From the cell containing the given text, extract its center point as [x, y] coordinate. 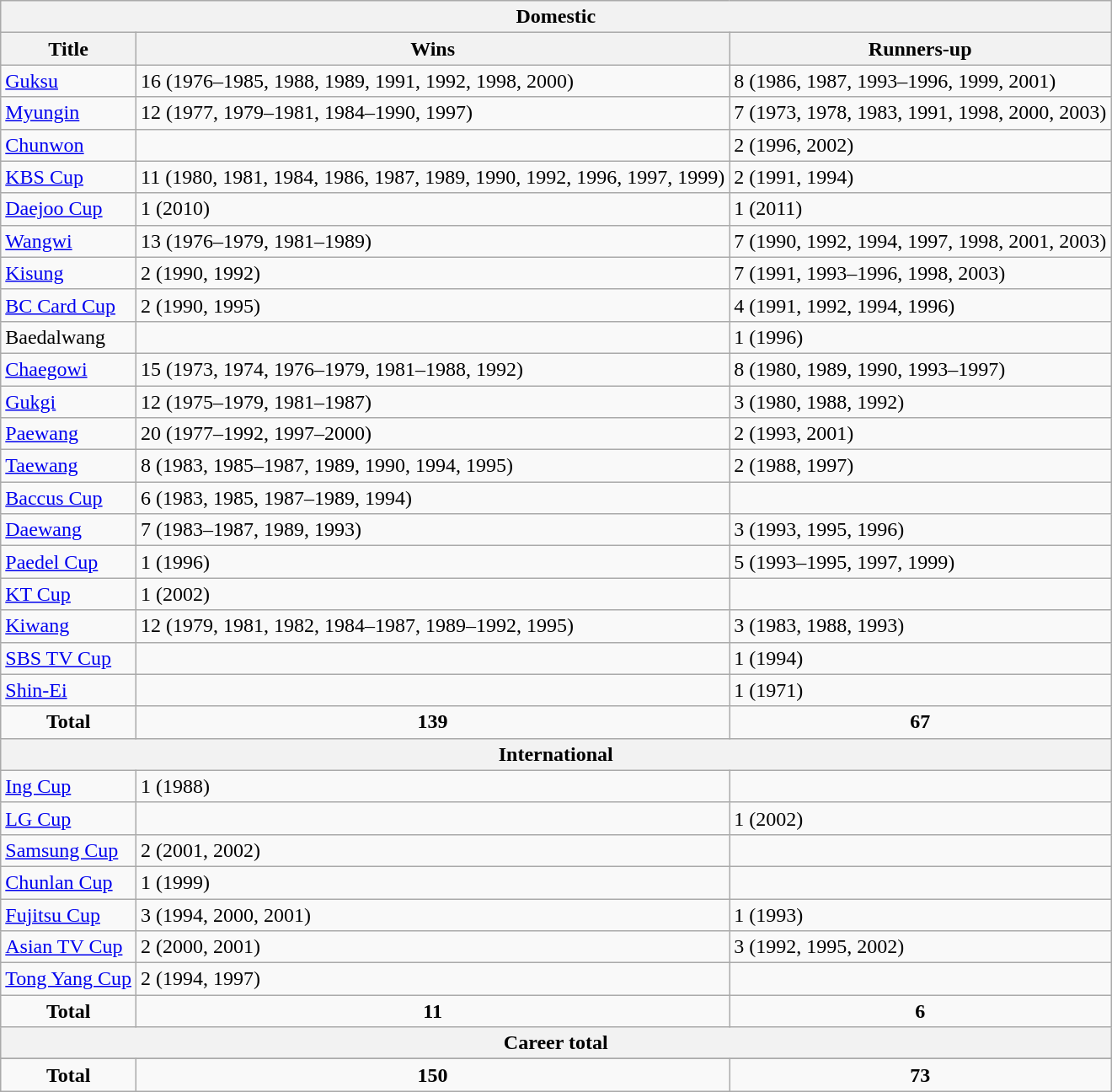
3 (1992, 1995, 2002) [920, 947]
7 (1991, 1993–1996, 1998, 2003) [920, 273]
12 (1975–1979, 1981–1987) [433, 402]
Wins [433, 49]
2 (2000, 2001) [433, 947]
KT Cup [69, 594]
Baedalwang [69, 337]
1 (1999) [433, 882]
Fujitsu Cup [69, 914]
BC Card Cup [69, 305]
KBS Cup [69, 177]
6 [920, 1011]
8 (1980, 1989, 1990, 1993–1997) [920, 369]
11 (1980, 1981, 1984, 1986, 1987, 1989, 1990, 1992, 1996, 1997, 1999) [433, 177]
4 (1991, 1992, 1994, 1996) [920, 305]
Title [69, 49]
1 (2010) [433, 209]
Paedel Cup [69, 562]
12 (1979, 1981, 1982, 1984–1987, 1989–1992, 1995) [433, 626]
150 [433, 1075]
67 [920, 722]
3 (1993, 1995, 1996) [920, 530]
Gukgi [69, 402]
1 (1993) [920, 914]
3 (1980, 1988, 1992) [920, 402]
16 (1976–1985, 1988, 1989, 1991, 1992, 1998, 2000) [433, 81]
Taewang [69, 466]
Myungin [69, 113]
5 (1993–1995, 1997, 1999) [920, 562]
International [556, 754]
3 (1994, 2000, 2001) [433, 914]
Wangwi [69, 241]
7 (1990, 1992, 1994, 1997, 1998, 2001, 2003) [920, 241]
Chunlan Cup [69, 882]
8 (1986, 1987, 1993–1996, 1999, 2001) [920, 81]
1 (1971) [920, 690]
2 (1990, 1992) [433, 273]
139 [433, 722]
Samsung Cup [69, 850]
1 (1988) [433, 786]
Shin-Ei [69, 690]
Baccus Cup [69, 498]
Guksu [69, 81]
3 (1983, 1988, 1993) [920, 626]
Runners-up [920, 49]
Asian TV Cup [69, 947]
Paewang [69, 434]
2 (1990, 1995) [433, 305]
1 (1994) [920, 658]
2 (2001, 2002) [433, 850]
7 (1973, 1978, 1983, 1991, 1998, 2000, 2003) [920, 113]
Chunwon [69, 145]
Ing Cup [69, 786]
13 (1976–1979, 1981–1989) [433, 241]
Daewang [69, 530]
7 (1983–1987, 1989, 1993) [433, 530]
1 (2011) [920, 209]
Kisung [69, 273]
Daejoo Cup [69, 209]
Kiwang [69, 626]
2 (1996, 2002) [920, 145]
Career total [556, 1043]
2 (1994, 1997) [433, 979]
Chaegowi [69, 369]
73 [920, 1075]
2 (1988, 1997) [920, 466]
SBS TV Cup [69, 658]
2 (1991, 1994) [920, 177]
8 (1983, 1985–1987, 1989, 1990, 1994, 1995) [433, 466]
15 (1973, 1974, 1976–1979, 1981–1988, 1992) [433, 369]
LG Cup [69, 818]
2 (1993, 2001) [920, 434]
Domestic [556, 17]
11 [433, 1011]
6 (1983, 1985, 1987–1989, 1994) [433, 498]
Tong Yang Cup [69, 979]
20 (1977–1992, 1997–2000) [433, 434]
12 (1977, 1979–1981, 1984–1990, 1997) [433, 113]
